Pinpoint the cell where the given text exists, returning its [X, Y] midpoint coordinate. 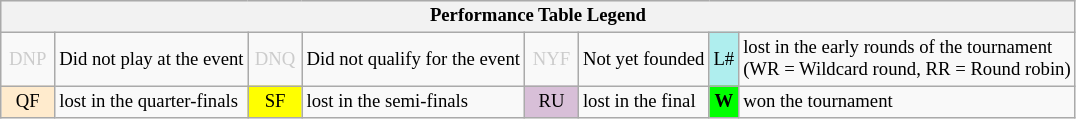
W [724, 102]
NYF [551, 60]
Not yet founded [643, 60]
SF [275, 102]
lost in the semi-finals [413, 102]
DNP [28, 60]
Performance Table Legend [538, 16]
L# [724, 60]
lost in the quarter-finals [152, 102]
DNQ [275, 60]
QF [28, 102]
Did not play at the event [152, 60]
lost in the final [643, 102]
won the tournament [907, 102]
Did not qualify for the event [413, 60]
RU [551, 102]
lost in the early rounds of the tournament(WR = Wildcard round, RR = Round robin) [907, 60]
